Locate the cell with the specified text and output its [x, y] center coordinate. 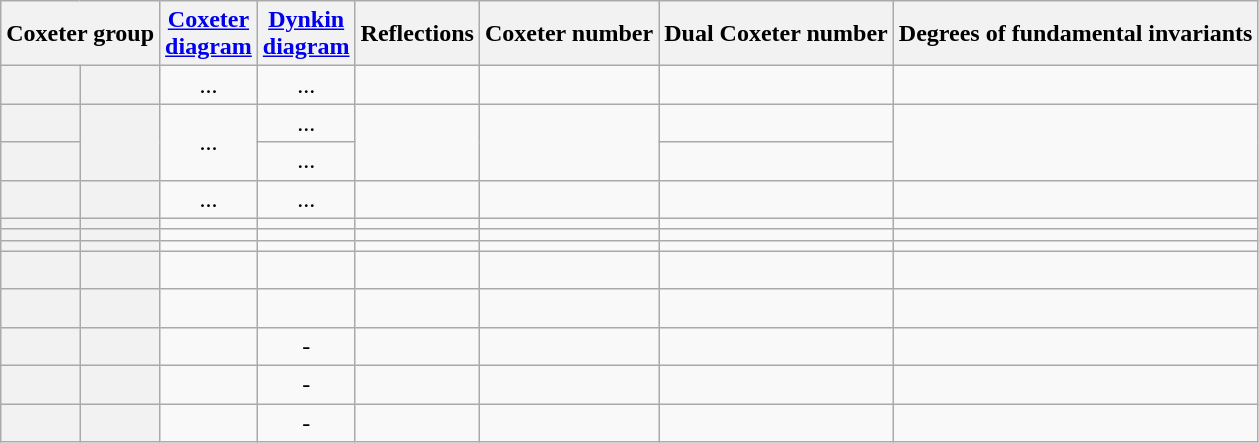
Reflections [417, 34]
Coxeter group [80, 34]
Coxeter number [568, 34]
Coxeterdiagram [209, 34]
Dynkindiagram [306, 34]
Degrees of fundamental invariants [1076, 34]
Dual Coxeter number [776, 34]
